For the text-containing cell, return its midpoint in [x, y] coordinate format. 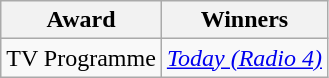
Today (Radio 4) [244, 58]
Winners [244, 20]
TV Programme [82, 58]
Award [82, 20]
